Find where the given text appears and provide that cell's center as [X, Y] coordinate. 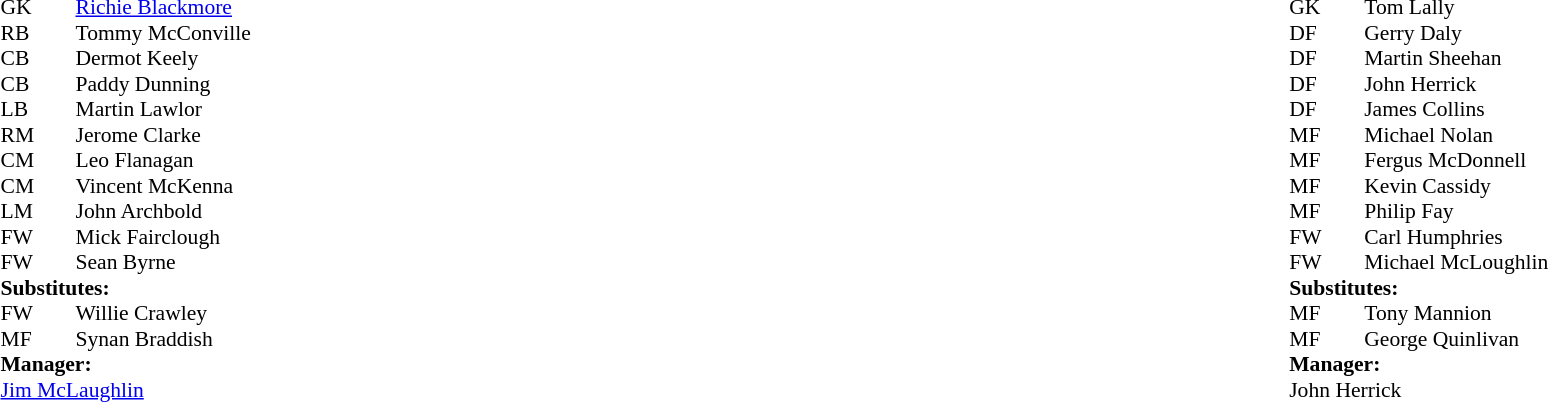
Tony Mannion [1456, 313]
John Archbold [164, 211]
RM [19, 135]
Willie Crawley [164, 313]
John Herrick [1456, 84]
RB [19, 33]
Sean Byrne [164, 263]
Michael McLoughlin [1456, 263]
Martin Sheehan [1456, 59]
Kevin Cassidy [1456, 186]
Mick Fairclough [164, 237]
Gerry Daly [1456, 33]
Fergus McDonnell [1456, 161]
Carl Humphries [1456, 237]
Vincent McKenna [164, 186]
Paddy Dunning [164, 84]
Philip Fay [1456, 211]
James Collins [1456, 109]
Michael Nolan [1456, 135]
George Quinlivan [1456, 339]
Martin Lawlor [164, 109]
Tommy McConville [164, 33]
Dermot Keely [164, 59]
LB [19, 109]
LM [19, 211]
Jerome Clarke [164, 135]
Leo Flanagan [164, 161]
Synan Braddish [164, 339]
